Identify which cell holds the provided text, then report its (x, y) central coordinate. 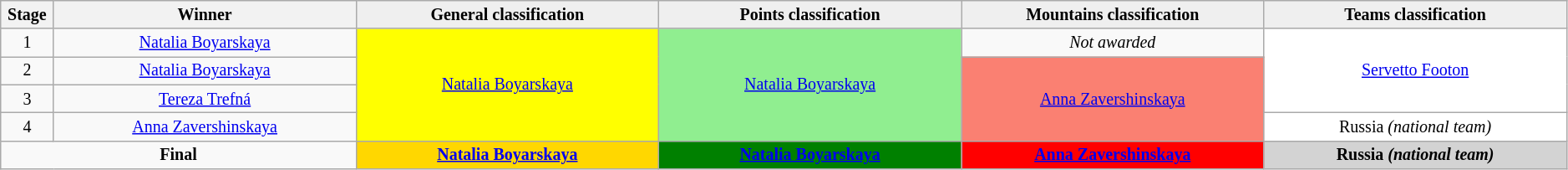
Winner (205, 15)
1 (27, 44)
4 (27, 127)
Teams classification (1415, 15)
General classification (507, 15)
3 (27, 99)
Points classification (809, 15)
Mountains classification (1113, 15)
Tereza Trefná (205, 99)
2 (27, 70)
Stage (27, 15)
Not awarded (1113, 44)
Servetto Footon (1415, 71)
Final (179, 154)
